Provide the (X, Y) coordinate of the cell's center where the given text is located.  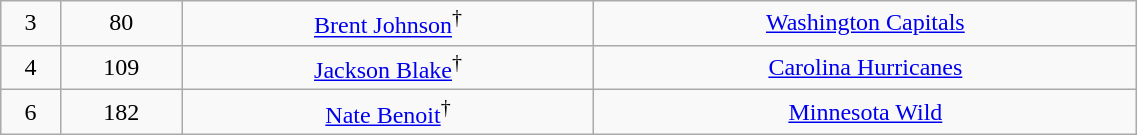
Minnesota Wild (866, 112)
6 (31, 112)
80 (121, 24)
Jackson Blake† (388, 68)
3 (31, 24)
Brent Johnson† (388, 24)
Carolina Hurricanes (866, 68)
4 (31, 68)
109 (121, 68)
182 (121, 112)
Nate Benoit† (388, 112)
Washington Capitals (866, 24)
